Return (x, y) of the center of cell containing provided text 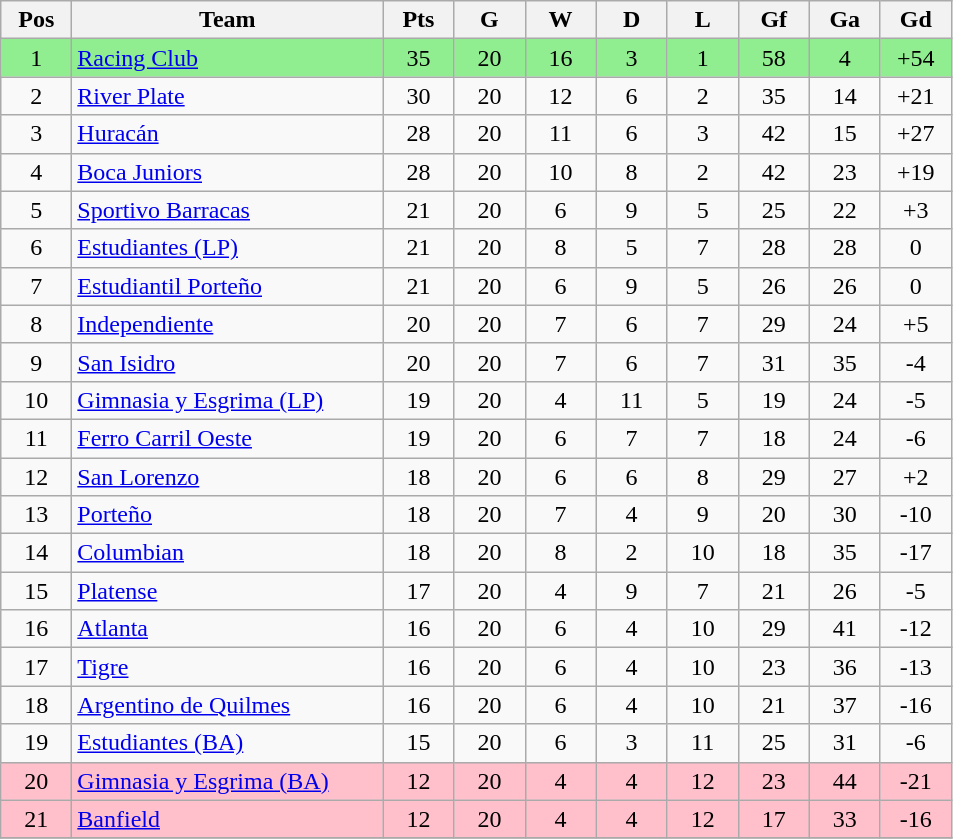
Argentino de Quilmes (228, 705)
Gimnasia y Esgrima (LP) (228, 400)
22 (844, 210)
Sportivo Barracas (228, 210)
+54 (916, 58)
-4 (916, 362)
-21 (916, 781)
+3 (916, 210)
Ga (844, 20)
13 (36, 515)
D (632, 20)
-10 (916, 515)
Estudiantes (LP) (228, 248)
Banfield (228, 819)
41 (844, 629)
Gf (774, 20)
Pts (418, 20)
Tigre (228, 667)
+2 (916, 477)
Team (228, 20)
W (560, 20)
Ferro Carril Oeste (228, 438)
Platense (228, 591)
44 (844, 781)
Boca Juniors (228, 172)
Huracán (228, 134)
San Lorenzo (228, 477)
Estudiantes (BA) (228, 743)
-13 (916, 667)
Gd (916, 20)
37 (844, 705)
33 (844, 819)
Estudiantil Porteño (228, 286)
Independiente (228, 324)
+27 (916, 134)
Columbian (228, 553)
+19 (916, 172)
River Plate (228, 96)
Racing Club (228, 58)
Gimnasia y Esgrima (BA) (228, 781)
G (490, 20)
-12 (916, 629)
+21 (916, 96)
+5 (916, 324)
-17 (916, 553)
Porteño (228, 515)
San Isidro (228, 362)
L (702, 20)
58 (774, 58)
27 (844, 477)
Atlanta (228, 629)
36 (844, 667)
Pos (36, 20)
